Provide the (X, Y) coordinate of the cell's center where the given text is located.  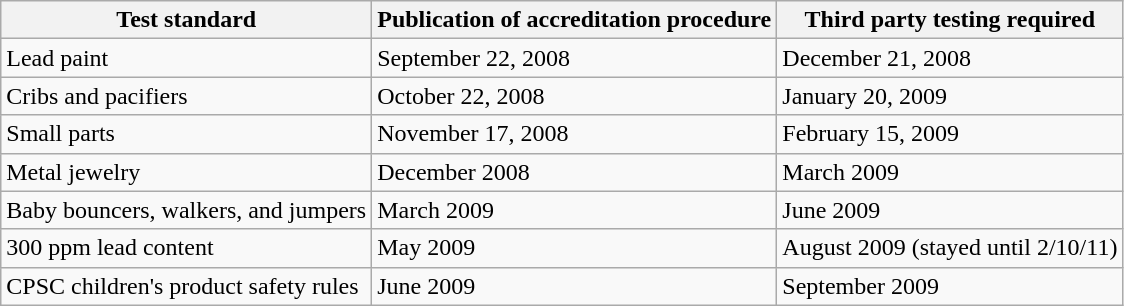
Metal jewelry (186, 172)
Small parts (186, 134)
November 17, 2008 (574, 134)
Lead paint (186, 58)
Baby bouncers, walkers, and jumpers (186, 210)
300 ppm lead content (186, 248)
CPSC children's product safety rules (186, 286)
September 22, 2008 (574, 58)
December 21, 2008 (950, 58)
January 20, 2009 (950, 96)
May 2009 (574, 248)
February 15, 2009 (950, 134)
Cribs and pacifiers (186, 96)
Third party testing required (950, 20)
September 2009 (950, 286)
August 2009 (stayed until 2/10/11) (950, 248)
Publication of accreditation procedure (574, 20)
December 2008 (574, 172)
October 22, 2008 (574, 96)
Test standard (186, 20)
